Return the [X, Y] coordinate for the center point of the cell that contains the specified text.  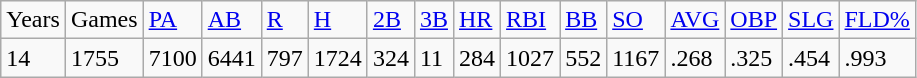
RBI [530, 20]
.454 [811, 58]
R [284, 20]
324 [390, 58]
6441 [232, 58]
Years [34, 20]
SLG [811, 20]
1027 [530, 58]
552 [584, 58]
AB [232, 20]
11 [434, 58]
PA [172, 20]
284 [476, 58]
1167 [636, 58]
7100 [172, 58]
1755 [104, 58]
797 [284, 58]
BB [584, 20]
OBP [754, 20]
3B [434, 20]
FLD% [877, 20]
HR [476, 20]
SO [636, 20]
2B [390, 20]
.268 [695, 58]
H [338, 20]
14 [34, 58]
.993 [877, 58]
.325 [754, 58]
Games [104, 20]
1724 [338, 58]
AVG [695, 20]
